For the text-containing cell, return its midpoint in (X, Y) coordinate format. 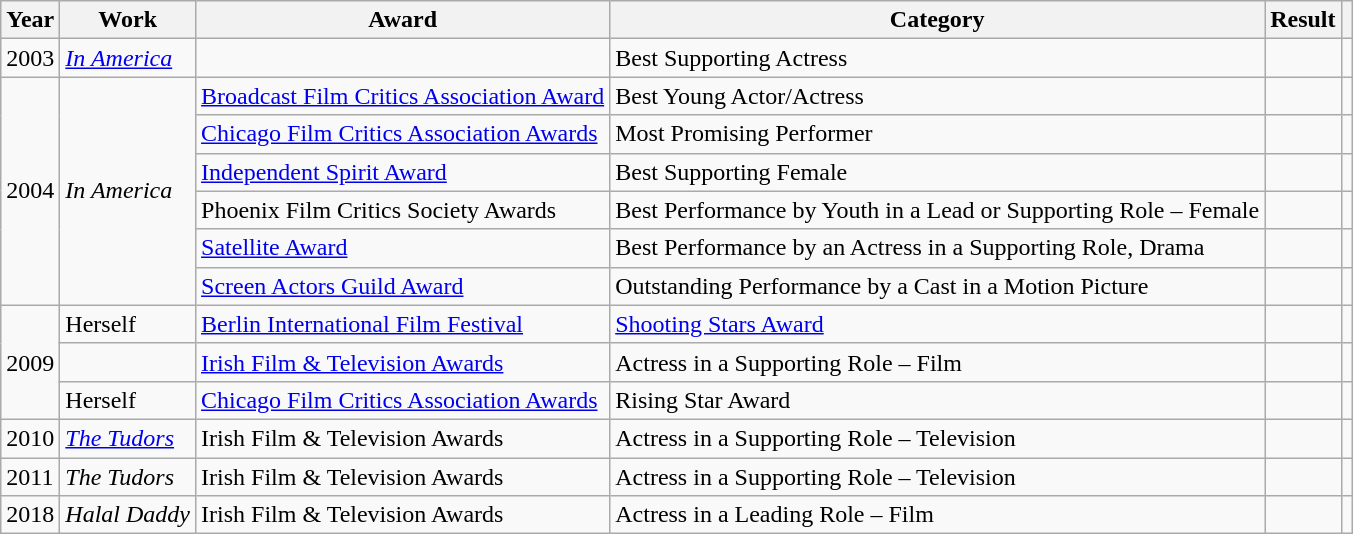
Best Performance by an Actress in a Supporting Role, Drama (938, 248)
2003 (30, 58)
Best Supporting Female (938, 172)
Work (128, 20)
Halal Daddy (128, 515)
Year (30, 20)
Broadcast Film Critics Association Award (403, 96)
Independent Spirit Award (403, 172)
Actress in a Leading Role – Film (938, 515)
Phoenix Film Critics Society Awards (403, 210)
Result (1303, 20)
Outstanding Performance by a Cast in a Motion Picture (938, 286)
Berlin International Film Festival (403, 324)
Award (403, 20)
2009 (30, 362)
2018 (30, 515)
Actress in a Supporting Role – Film (938, 362)
Most Promising Performer (938, 134)
2011 (30, 477)
Best Young Actor/Actress (938, 96)
Satellite Award (403, 248)
Best Performance by Youth in a Lead or Supporting Role – Female (938, 210)
Category (938, 20)
Rising Star Award (938, 400)
2004 (30, 191)
Shooting Stars Award (938, 324)
2010 (30, 438)
Best Supporting Actress (938, 58)
Screen Actors Guild Award (403, 286)
